Locate the cell with the specified text and output its [x, y] center coordinate. 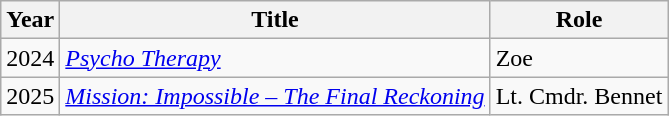
Psycho Therapy [275, 58]
Mission: Impossible – The Final Reckoning [275, 96]
Role [579, 20]
2025 [30, 96]
Zoe [579, 58]
Title [275, 20]
2024 [30, 58]
Lt. Cmdr. Bennet [579, 96]
Year [30, 20]
